Find where the given text appears and provide that cell's center as [X, Y] coordinate. 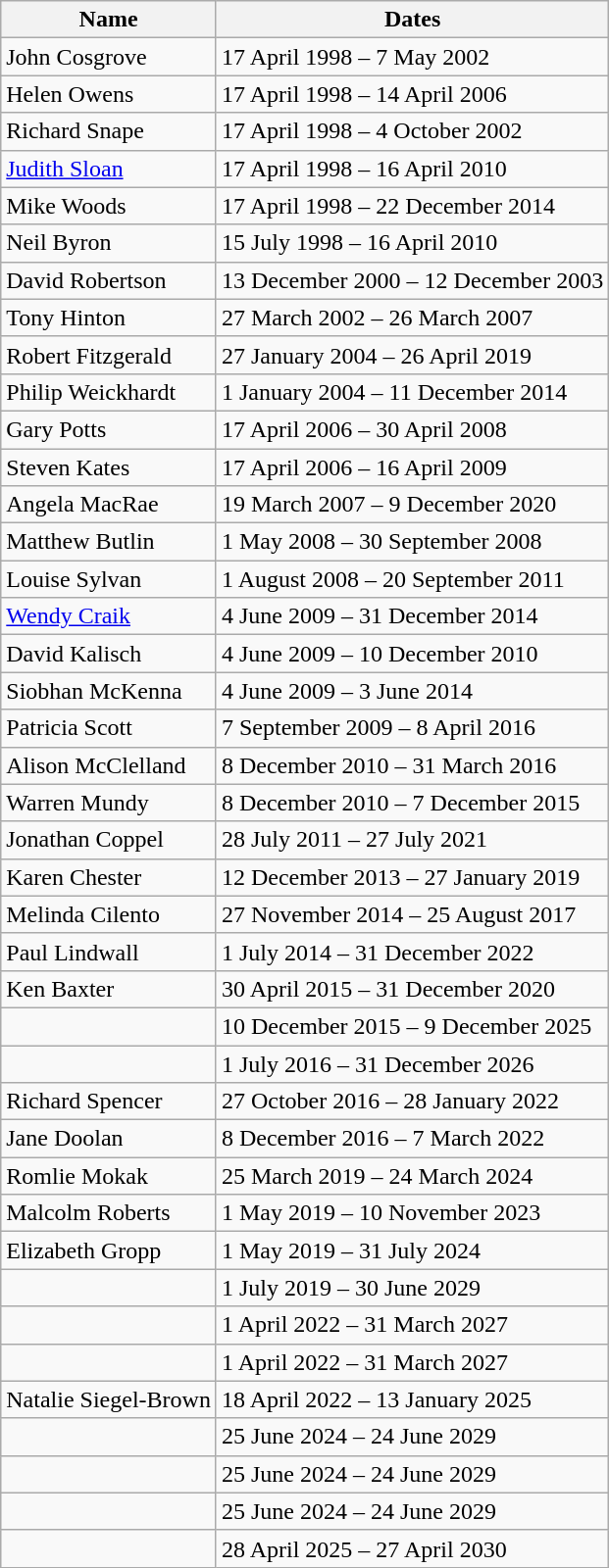
John Cosgrove [109, 57]
13 December 2000 – 12 December 2003 [412, 280]
Malcolm Roberts [109, 1213]
Richard Snape [109, 131]
28 April 2025 – 27 April 2030 [412, 1548]
28 July 2011 – 27 July 2021 [412, 840]
Dates [412, 20]
17 April 2006 – 30 April 2008 [412, 429]
Siobhan McKenna [109, 691]
Robert Fitzgerald [109, 355]
27 January 2004 – 26 April 2019 [412, 355]
1 July 2014 – 31 December 2022 [412, 952]
Romlie Mokak [109, 1176]
1 July 2016 – 31 December 2026 [412, 1063]
8 December 2016 – 7 March 2022 [412, 1139]
Paul Lindwall [109, 952]
Matthew Butlin [109, 542]
1 January 2004 – 11 December 2014 [412, 392]
Karen Chester [109, 877]
1 August 2008 – 20 September 2011 [412, 579]
Angela MacRae [109, 505]
Jane Doolan [109, 1139]
Name [109, 20]
10 December 2015 – 9 December 2025 [412, 1026]
1 May 2008 – 30 September 2008 [412, 542]
7 September 2009 – 8 April 2016 [412, 728]
Gary Potts [109, 429]
8 December 2010 – 31 March 2016 [412, 765]
19 March 2007 – 9 December 2020 [412, 505]
17 April 1998 – 22 December 2014 [412, 206]
Richard Spencer [109, 1102]
15 July 1998 – 16 April 2010 [412, 243]
Tony Hinton [109, 318]
8 December 2010 – 7 December 2015 [412, 803]
17 April 1998 – 16 April 2010 [412, 169]
17 April 2006 – 16 April 2009 [412, 467]
Mike Woods [109, 206]
12 December 2013 – 27 January 2019 [412, 877]
Jonathan Coppel [109, 840]
4 June 2009 – 3 June 2014 [412, 691]
Ken Baxter [109, 989]
30 April 2015 – 31 December 2020 [412, 989]
1 July 2019 – 30 June 2029 [412, 1288]
Melinda Cilento [109, 914]
27 November 2014 – 25 August 2017 [412, 914]
18 April 2022 – 13 January 2025 [412, 1399]
Alison McClelland [109, 765]
1 May 2019 – 31 July 2024 [412, 1250]
Steven Kates [109, 467]
17 April 1998 – 7 May 2002 [412, 57]
David Kalisch [109, 654]
1 May 2019 – 10 November 2023 [412, 1213]
Judith Sloan [109, 169]
4 June 2009 – 31 December 2014 [412, 616]
4 June 2009 – 10 December 2010 [412, 654]
Helen Owens [109, 94]
17 April 1998 – 14 April 2006 [412, 94]
Elizabeth Gropp [109, 1250]
27 October 2016 – 28 January 2022 [412, 1102]
Philip Weickhardt [109, 392]
Neil Byron [109, 243]
17 April 1998 – 4 October 2002 [412, 131]
25 March 2019 – 24 March 2024 [412, 1176]
David Robertson [109, 280]
Wendy Craik [109, 616]
Warren Mundy [109, 803]
27 March 2002 – 26 March 2007 [412, 318]
Louise Sylvan [109, 579]
Natalie Siegel-Brown [109, 1399]
Patricia Scott [109, 728]
